Return the (x, y) coordinate for the center point of the cell that contains the specified text.  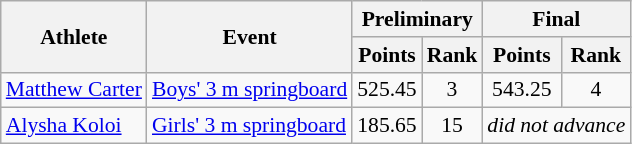
Event (250, 36)
did not advance (556, 126)
3 (452, 90)
Preliminary (417, 19)
Alysha Koloi (74, 126)
185.65 (386, 126)
4 (596, 90)
Girls' 3 m springboard (250, 126)
Final (556, 19)
543.25 (522, 90)
15 (452, 126)
525.45 (386, 90)
Athlete (74, 36)
Boys' 3 m springboard (250, 90)
Matthew Carter (74, 90)
